Return the [X, Y] coordinate for the center point of the cell that contains the specified text.  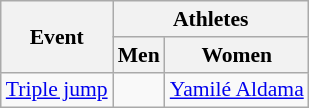
Women [237, 55]
Yamilé Aldama [237, 90]
Athletes [211, 19]
Men [139, 55]
Event [57, 36]
Triple jump [57, 90]
